Output the [X, Y] coordinate of the center of the cell containing the given text.  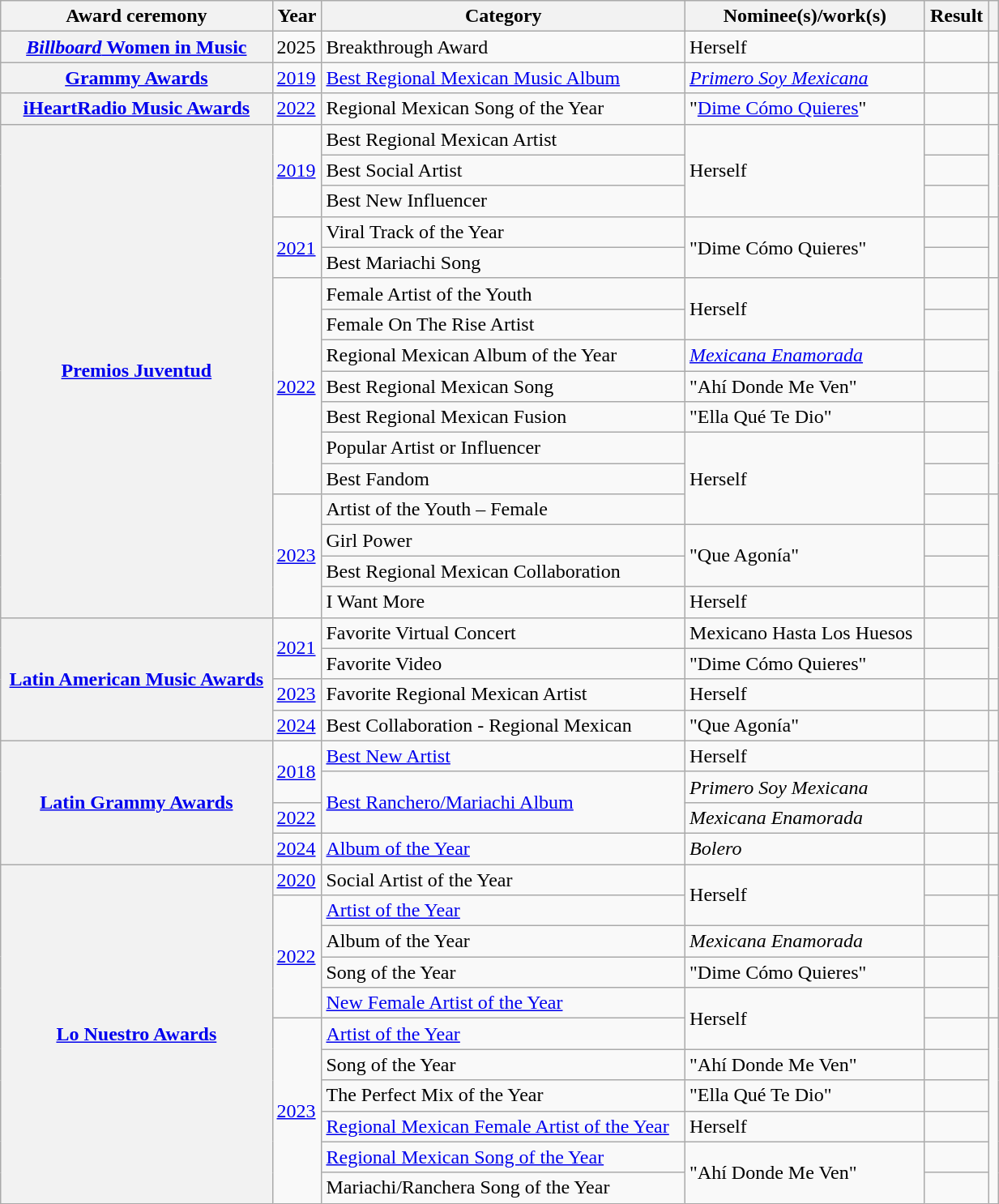
Year [297, 16]
Best Regional Mexican Fusion [504, 417]
Female Artist of the Youth [504, 293]
Artist of the Youth – Female [504, 510]
Best Collaboration - Regional Mexican [504, 725]
Girl Power [504, 540]
Best Regional Mexican Collaboration [504, 571]
Award ceremony [136, 16]
Female On The Rise Artist [504, 324]
Lo Nuestro Awards [136, 1034]
Best New Artist [504, 756]
Best Regional Mexican Song [504, 386]
Nominee(s)/work(s) [805, 16]
Best Mariachi Song [504, 263]
Mexicano Hasta Los Huesos [805, 633]
New Female Artist of the Year [504, 1003]
Best Regional Mexican Artist [504, 139]
Latin Grammy Awards [136, 802]
2025 [297, 47]
2018 [297, 771]
2020 [297, 879]
Regional Mexican Female Artist of the Year [504, 1126]
Regional Mexican Album of the Year [504, 355]
Viral Track of the Year [504, 232]
Billboard Women in Music [136, 47]
Bolero [805, 848]
I Want More [504, 602]
Mariachi/Ranchera Song of the Year [504, 1188]
iHeartRadio Music Awards [136, 109]
Favorite Video [504, 664]
Social Artist of the Year [504, 879]
Latin American Music Awards [136, 679]
Best Regional Mexican Music Album [504, 78]
Best Social Artist [504, 170]
Best Fandom [504, 479]
Category [504, 16]
Popular Artist or Influencer [504, 448]
Favorite Regional Mexican Artist [504, 694]
Result [956, 16]
Breakthrough Award [504, 47]
Grammy Awards [136, 78]
Favorite Virtual Concert [504, 633]
Premios Juventud [136, 371]
Best Ranchero/Mariachi Album [504, 802]
The Perfect Mix of the Year [504, 1095]
Best New Influencer [504, 201]
